Determine the [X, Y] coordinate at the center of the cell enclosing the given text.  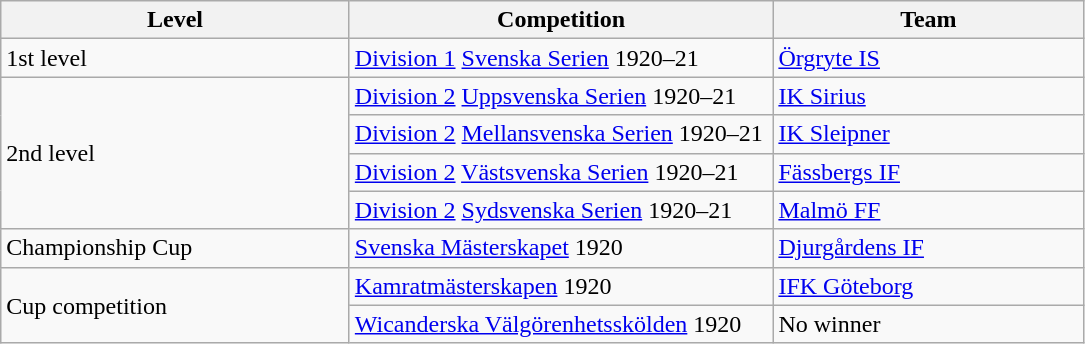
Division 2 Sydsvenska Serien 1920–21 [561, 210]
Competition [561, 20]
No winner [928, 324]
Malmö FF [928, 210]
Team [928, 20]
Djurgårdens IF [928, 248]
Division 1 Svenska Serien 1920–21 [561, 58]
Level [176, 20]
Fässbergs IF [928, 172]
Championship Cup [176, 248]
1st level [176, 58]
Division 2 Mellansvenska Serien 1920–21 [561, 134]
IK Sleipner [928, 134]
Wicanderska Välgörenhetsskölden 1920 [561, 324]
2nd level [176, 153]
Svenska Mästerskapet 1920 [561, 248]
Division 2 Uppsvenska Serien 1920–21 [561, 96]
Division 2 Västsvenska Serien 1920–21 [561, 172]
Cup competition [176, 305]
IFK Göteborg [928, 286]
Örgryte IS [928, 58]
Kamratmästerskapen 1920 [561, 286]
IK Sirius [928, 96]
